Scan for the cell matching the given text and deliver its (X, Y) coordinate at center. 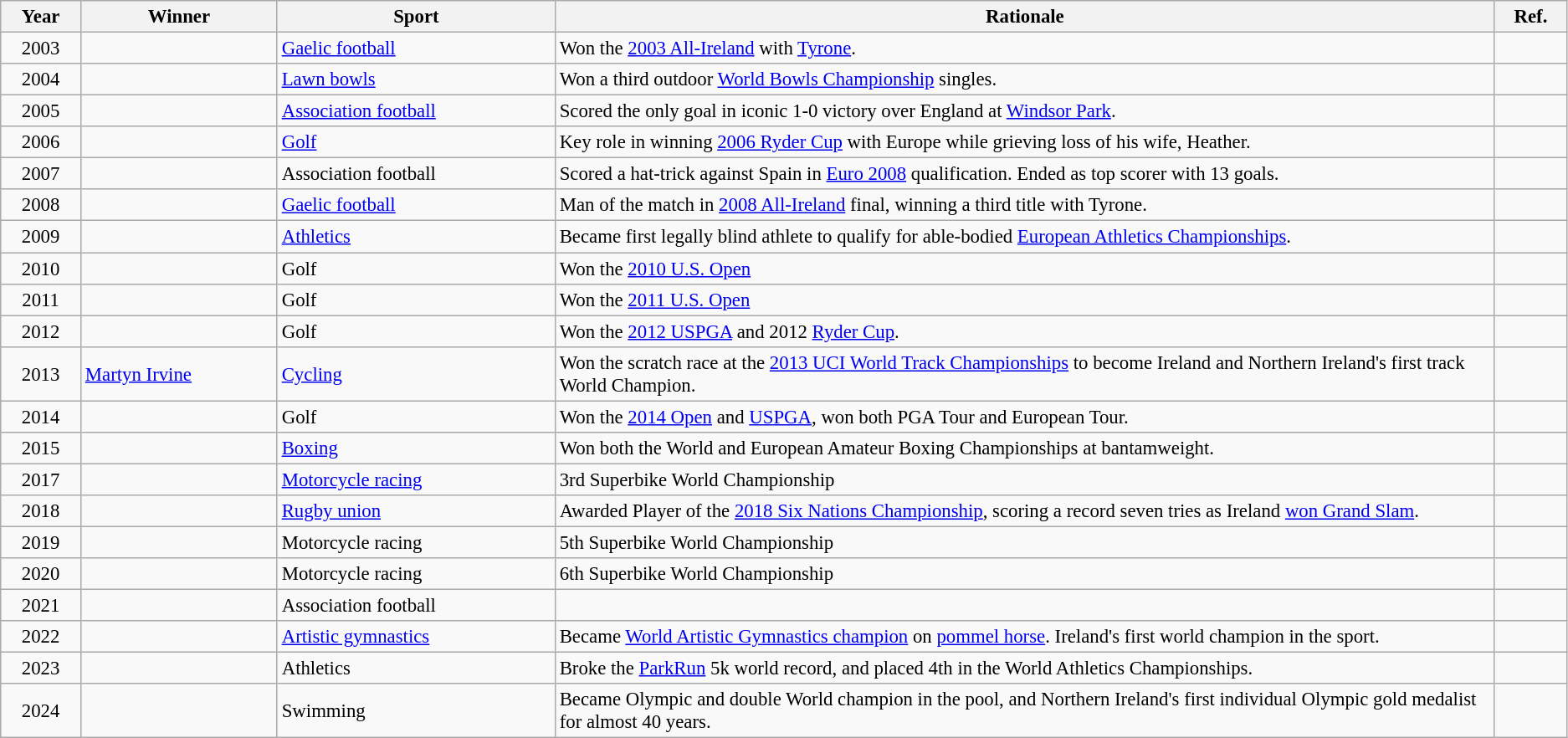
Artistic gymnastics (416, 637)
2019 (41, 542)
Broke the ParkRun 5k world record, and placed 4th in the World Athletics Championships. (1024, 669)
2014 (41, 417)
Became first legally blind athlete to qualify for able-bodied European Athletics Championships. (1024, 237)
Won the scratch race at the 2013 UCI World Track Championships to become Ireland and Northern Ireland's first track World Champion. (1024, 373)
2011 (41, 300)
Sport (416, 17)
Lawn bowls (416, 79)
Rationale (1024, 17)
2024 (41, 711)
2023 (41, 669)
2004 (41, 79)
Scored a hat-trick against Spain in Euro 2008 qualification. Ended as top scorer with 13 goals. (1024, 174)
2012 (41, 331)
Scored the only goal in iconic 1-0 victory over England at Windsor Park. (1024, 111)
Won the 2014 Open and USPGA, won both PGA Tour and European Tour. (1024, 417)
Year (41, 17)
Became World Artistic Gymnastics champion on pommel horse. Ireland's first world champion in the sport. (1024, 637)
2022 (41, 637)
Won a third outdoor World Bowls Championship singles. (1024, 79)
Swimming (416, 711)
Martyn Irvine (179, 373)
Won both the World and European Amateur Boxing Championships at bantamweight. (1024, 448)
2008 (41, 205)
Man of the match in 2008 All-Ireland final, winning a third title with Tyrone. (1024, 205)
2007 (41, 174)
Awarded Player of the 2018 Six Nations Championship, scoring a record seven tries as Ireland won Grand Slam. (1024, 511)
2015 (41, 448)
Cycling (416, 373)
5th Superbike World Championship (1024, 542)
Won the 2010 U.S. Open (1024, 269)
2018 (41, 511)
2013 (41, 373)
2021 (41, 606)
Won the 2011 U.S. Open (1024, 300)
2010 (41, 269)
Became Olympic and double World champion in the pool, and Northern Ireland's first individual Olympic gold medalist for almost 40 years. (1024, 711)
Winner (179, 17)
2017 (41, 479)
3rd Superbike World Championship (1024, 479)
Boxing (416, 448)
Won the 2012 USPGA and 2012 Ryder Cup. (1024, 331)
Rugby union (416, 511)
2006 (41, 142)
2009 (41, 237)
Won the 2003 All-Ireland with Tyrone. (1024, 49)
Key role in winning 2006 Ryder Cup with Europe while grieving loss of his wife, Heather. (1024, 142)
Ref. (1530, 17)
2005 (41, 111)
2020 (41, 574)
6th Superbike World Championship (1024, 574)
2003 (41, 49)
